Return the [x, y] coordinate for the center point of the cell that contains the specified text.  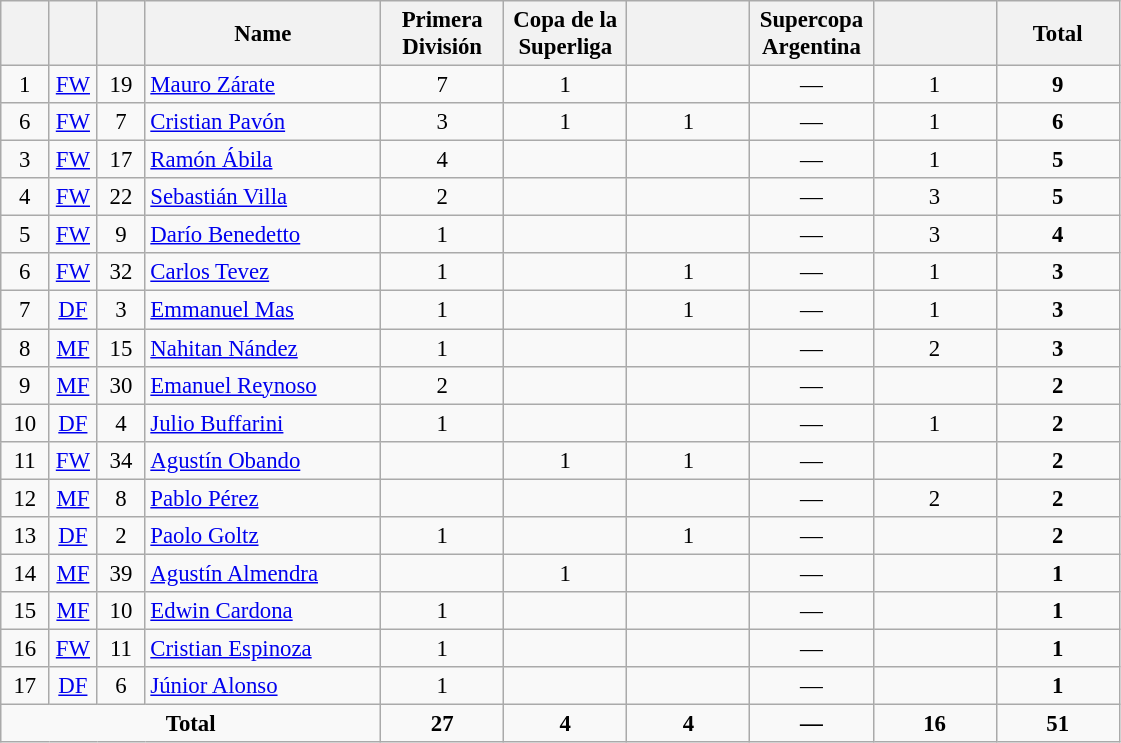
Darío Benedetto [263, 235]
Copa de la Superliga [566, 34]
Júnior Alonso [263, 686]
30 [121, 385]
Nahitan Nández [263, 348]
27 [442, 724]
Ramón Ábila [263, 160]
Sebastián Villa [263, 197]
39 [121, 573]
Pablo Pérez [263, 498]
Cristian Espinoza [263, 648]
13 [25, 536]
51 [1058, 724]
19 [121, 85]
22 [121, 197]
34 [121, 460]
Agustín Obando [263, 460]
Edwin Cardona [263, 611]
Paolo Goltz [263, 536]
14 [25, 573]
Supercopa Argentina [812, 34]
Name [263, 34]
Emmanuel Mas [263, 310]
Primera División [442, 34]
12 [25, 498]
32 [121, 273]
Agustín Almendra [263, 573]
Mauro Zárate [263, 85]
Emanuel Reynoso [263, 385]
Julio Buffarini [263, 423]
Cristian Pavón [263, 122]
Carlos Tevez [263, 273]
